Identify which cell holds the provided text, then report its (x, y) central coordinate. 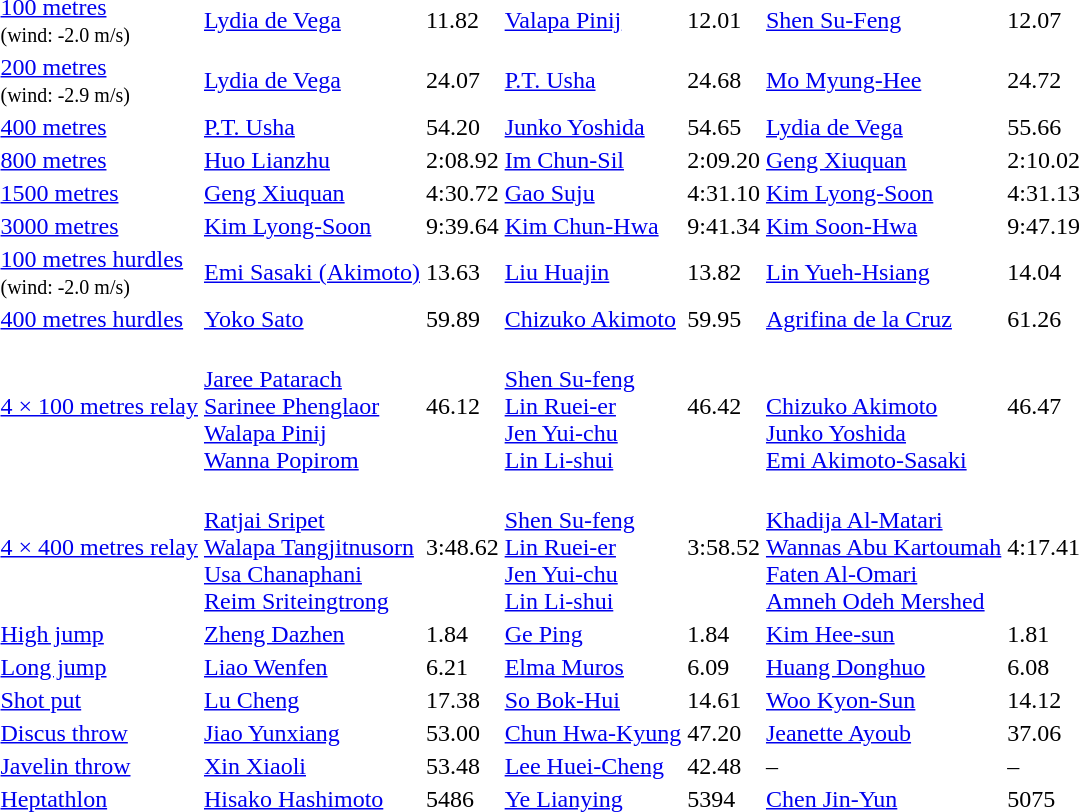
54.65 (724, 127)
6.09 (724, 667)
2:08.92 (462, 160)
46.12 (462, 406)
42.48 (724, 766)
3:48.62 (462, 547)
Chizuko AkimotoJunko YoshidaEmi Akimoto-Sasaki (883, 406)
3:58.52 (724, 547)
Kim Soon-Hwa (883, 226)
Ge Ping (593, 634)
Jaree PatarachSarinee PhenglaorWalapa PinijWanna Popirom (312, 406)
53.00 (462, 733)
Jiao Yunxiang (312, 733)
Lin Yueh-Hsiang (883, 272)
Mo Myung-Hee (883, 80)
Ratjai SripetWalapa TangjitnusornUsa ChanaphaniReim Sriteingtrong (312, 547)
Gao Suju (593, 193)
Kim Hee-sun (883, 634)
So Bok-Hui (593, 700)
Elma Muros (593, 667)
59.89 (462, 319)
9:39.64 (462, 226)
Lee Huei-Cheng (593, 766)
Agrifina de la Cruz (883, 319)
Junko Yoshida (593, 127)
59.95 (724, 319)
Chun Hwa-Kyung (593, 733)
24.68 (724, 80)
– (883, 766)
Huang Donghuo (883, 667)
Huo Lianzhu (312, 160)
Kim Chun-Hwa (593, 226)
17.38 (462, 700)
Liu Huajin (593, 272)
14.61 (724, 700)
54.20 (462, 127)
24.07 (462, 80)
Zheng Dazhen (312, 634)
9:41.34 (724, 226)
13.63 (462, 272)
Jeanette Ayoub (883, 733)
2:09.20 (724, 160)
4:31.10 (724, 193)
13.82 (724, 272)
Im Chun-Sil (593, 160)
Lu Cheng (312, 700)
47.20 (724, 733)
6.21 (462, 667)
Liao Wenfen (312, 667)
53.48 (462, 766)
Chizuko Akimoto (593, 319)
Khadija Al-MatariWannas Abu KartoumahFaten Al-OmariAmneh Odeh Mershed (883, 547)
Woo Kyon-Sun (883, 700)
Yoko Sato (312, 319)
4:30.72 (462, 193)
Xin Xiaoli (312, 766)
Emi Sasaki (Akimoto) (312, 272)
46.42 (724, 406)
